Provide the (x, y) coordinate of the cell's center where the given text is located.  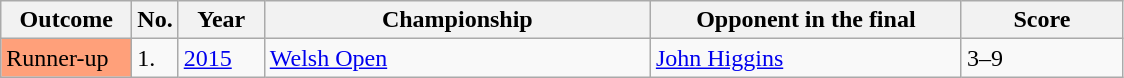
Championship (457, 20)
Welsh Open (457, 58)
3–9 (1042, 58)
Opponent in the final (806, 20)
Runner-up (66, 58)
Score (1042, 20)
John Higgins (806, 58)
Year (221, 20)
Outcome (66, 20)
2015 (221, 58)
1. (155, 58)
No. (155, 20)
